Return the [x, y] coordinate for the center point of the cell that contains the specified text.  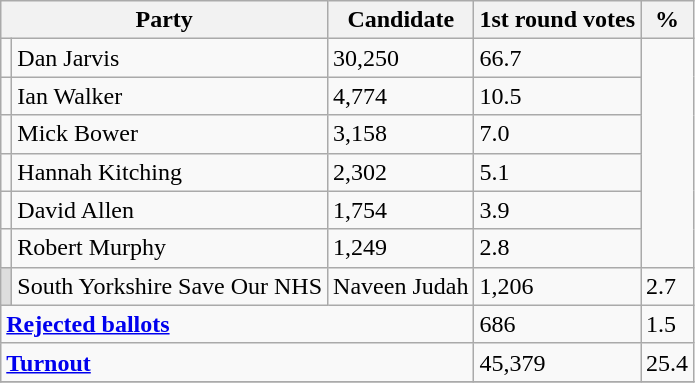
45,379 [558, 362]
10.5 [558, 96]
Candidate [401, 20]
2.8 [558, 248]
1.5 [668, 324]
2.7 [668, 286]
2,302 [401, 172]
7.0 [558, 134]
Party [164, 20]
South Yorkshire Save Our NHS [170, 286]
Robert Murphy [170, 248]
66.7 [558, 58]
Turnout [238, 362]
Rejected ballots [238, 324]
Ian Walker [170, 96]
Dan Jarvis [170, 58]
Mick Bower [170, 134]
3,158 [401, 134]
Naveen Judah [401, 286]
David Allen [170, 210]
30,250 [401, 58]
1,754 [401, 210]
Hannah Kitching [170, 172]
% [668, 20]
25.4 [668, 362]
1,249 [401, 248]
5.1 [558, 172]
1st round votes [558, 20]
4,774 [401, 96]
686 [558, 324]
1,206 [558, 286]
3.9 [558, 210]
